Detect which cell encompasses the target text, then output its [x, y] center coordinate. 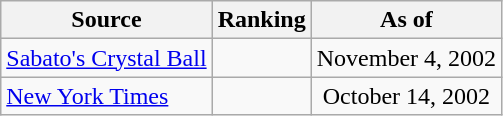
Source [106, 20]
November 4, 2002 [406, 58]
Ranking [262, 20]
Sabato's Crystal Ball [106, 58]
As of [406, 20]
October 14, 2002 [406, 96]
New York Times [106, 96]
